Scan for the cell matching the given text and deliver its (x, y) coordinate at center. 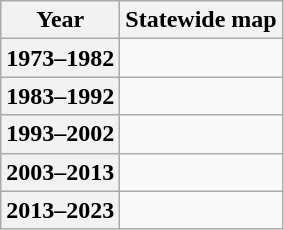
1983–1992 (60, 96)
Statewide map (201, 20)
1993–2002 (60, 134)
Year (60, 20)
2013–2023 (60, 210)
2003–2013 (60, 172)
1973–1982 (60, 58)
